Pinpoint the cell where the given text exists, returning its (X, Y) midpoint coordinate. 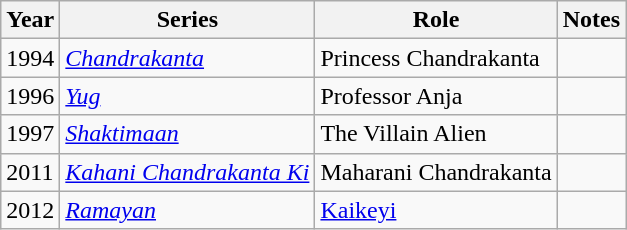
2011 (30, 172)
1994 (30, 58)
Shaktimaan (188, 134)
The Villain Alien (436, 134)
Kahani Chandrakanta Ki (188, 172)
Notes (591, 20)
1996 (30, 96)
Series (188, 20)
Year (30, 20)
Yug (188, 96)
Ramayan (188, 210)
Kaikeyi (436, 210)
Professor Anja (436, 96)
Maharani Chandrakanta (436, 172)
2012 (30, 210)
1997 (30, 134)
Chandrakanta (188, 58)
Princess Chandrakanta (436, 58)
Role (436, 20)
